From the cell containing the given text, extract its center point as (X, Y) coordinate. 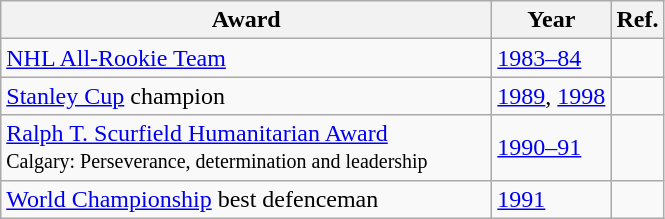
Award (246, 20)
Stanley Cup champion (246, 96)
1989, 1998 (552, 96)
NHL All-Rookie Team (246, 58)
1990–91 (552, 148)
Year (552, 20)
Ref. (638, 20)
Ralph T. Scurfield Humanitarian AwardCalgary: Perseverance, determination and leadership (246, 148)
1983–84 (552, 58)
World Championship best defenceman (246, 199)
1991 (552, 199)
